Search for the cell housing the specified text and yield its [X, Y] center coordinate. 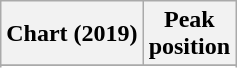
Peakposition [189, 34]
Chart (2019) [72, 34]
